Return the [X, Y] coordinate for the center point of the cell that contains the specified text.  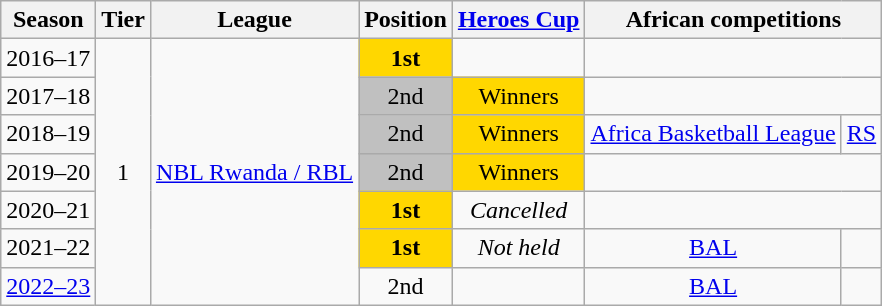
Tier [124, 20]
RS [861, 134]
2021–22 [48, 248]
2017–18 [48, 96]
Cancelled [518, 210]
2016–17 [48, 58]
League [254, 20]
NBL Rwanda / RBL [254, 172]
Season [48, 20]
2020–21 [48, 210]
2018–19 [48, 134]
1 [124, 172]
Position [406, 20]
2022–23 [48, 286]
2019–20 [48, 172]
Heroes Cup [518, 20]
Not held [518, 248]
African competitions [734, 20]
Africa Basketball League [713, 134]
